From the cell containing the given text, extract its center point as [x, y] coordinate. 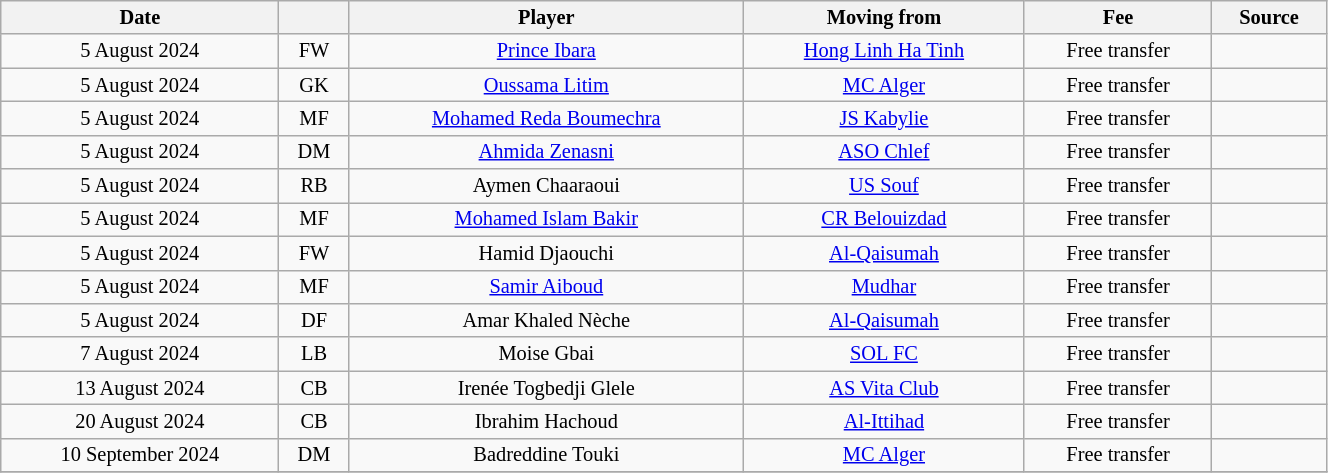
Moise Gbai [546, 354]
GK [314, 85]
Fee [1118, 17]
20 August 2024 [140, 421]
Samir Aiboud [546, 287]
Date [140, 17]
Badreddine Touki [546, 455]
Prince Ibara [546, 51]
AS Vita Club [884, 388]
7 August 2024 [140, 354]
Moving from [884, 17]
Irenée Togbedji Glele [546, 388]
JS Kabylie [884, 118]
Amar Khaled Nèche [546, 320]
Mohamed Islam Bakir [546, 219]
Player [546, 17]
LB [314, 354]
SOL FC [884, 354]
CR Belouizdad [884, 219]
RB [314, 186]
Hamid Djaouchi [546, 253]
Ahmida Zenasni [546, 152]
US Souf [884, 186]
Aymen Chaaraoui [546, 186]
10 September 2024 [140, 455]
Oussama Litim [546, 85]
Al-Ittihad [884, 421]
DF [314, 320]
Mudhar [884, 287]
Source [1270, 17]
Hong Linh Ha Tinh [884, 51]
Ibrahim Hachoud [546, 421]
ASO Chlef [884, 152]
13 August 2024 [140, 388]
Mohamed Reda Boumechra [546, 118]
